Identify which cell holds the provided text, then report its (x, y) central coordinate. 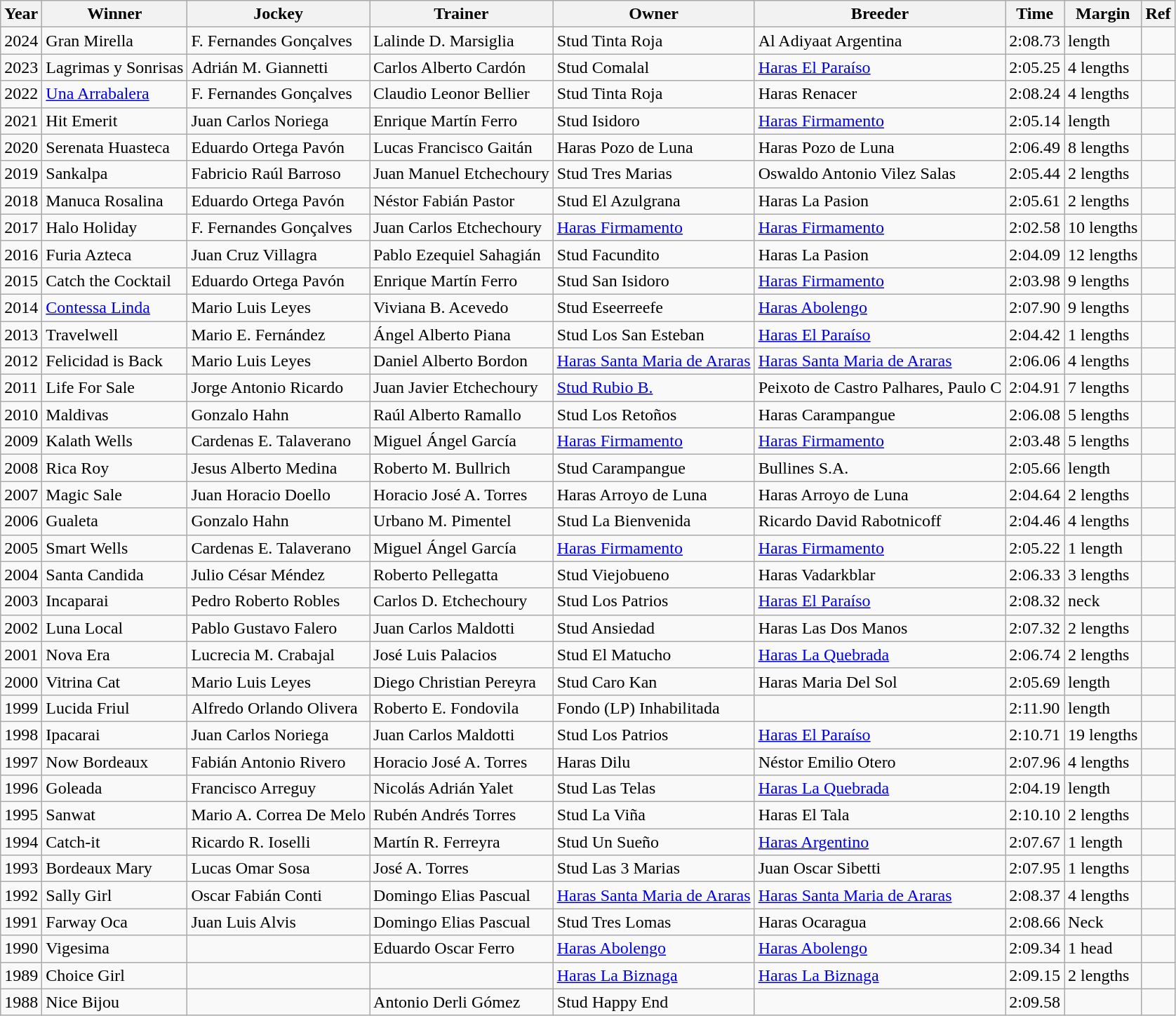
José A. Torres (462, 869)
Stud Rubio B. (654, 388)
2:10.10 (1035, 815)
Stud Los San Esteban (654, 335)
Nice Bijou (115, 1002)
2:08.32 (1035, 601)
2:05.22 (1035, 548)
Pablo Ezequiel Sahagián (462, 254)
Juan Luis Alvis (279, 922)
2000 (21, 681)
Stud Las 3 Marias (654, 869)
Haras Carampangue (880, 415)
Néstor Fabián Pastor (462, 201)
2018 (21, 201)
1999 (21, 708)
Kalath Wells (115, 441)
2:11.90 (1035, 708)
2023 (21, 67)
Juan Carlos Etchechoury (462, 227)
2007 (21, 495)
Year (21, 14)
Carlos Alberto Cardón (462, 67)
Time (1035, 14)
Halo Holiday (115, 227)
Stud La Bienvenida (654, 521)
neck (1103, 601)
Peixoto de Castro Palhares, Paulo C (880, 388)
Haras Las Dos Manos (880, 628)
Lucas Omar Sosa (279, 869)
2:04.42 (1035, 335)
Breeder (880, 14)
Stud Los Retoños (654, 415)
Goleada (115, 789)
Roberto Pellegatta (462, 575)
Fondo (LP) Inhabilitada (654, 708)
Ipacarai (115, 735)
Stud San Isidoro (654, 281)
2:07.90 (1035, 307)
Ricardo R. Ioselli (279, 842)
1998 (21, 735)
2:05.25 (1035, 67)
2019 (21, 174)
Vitrina Cat (115, 681)
2:09.58 (1035, 1002)
2:05.66 (1035, 468)
2:06.06 (1035, 361)
Stud Happy End (654, 1002)
Pedro Roberto Robles (279, 601)
2:05.69 (1035, 681)
Adrián M. Giannetti (279, 67)
Juan Horacio Doello (279, 495)
Carlos D. Etchechoury (462, 601)
Lucrecia M. Crabajal (279, 655)
Stud Caro Kan (654, 681)
Gran Mirella (115, 41)
Lucida Friul (115, 708)
2:06.49 (1035, 147)
Rubén Andrés Torres (462, 815)
2:08.73 (1035, 41)
Stud Ansiedad (654, 628)
Haras El Tala (880, 815)
2009 (21, 441)
2017 (21, 227)
Juan Cruz Villagra (279, 254)
Trainer (462, 14)
2021 (21, 121)
Manuca Rosalina (115, 201)
Stud Viejobueno (654, 575)
Serenata Huasteca (115, 147)
Margin (1103, 14)
Farway Oca (115, 922)
Stud Comalal (654, 67)
Felicidad is Back (115, 361)
Stud Las Telas (654, 789)
Neck (1103, 922)
Julio César Méndez (279, 575)
Choice Girl (115, 975)
Ricardo David Rabotnicoff (880, 521)
2:07.32 (1035, 628)
Diego Christian Pereyra (462, 681)
1988 (21, 1002)
Stud Un Sueño (654, 842)
Al Adiyaat Argentina (880, 41)
2:10.71 (1035, 735)
2:09.34 (1035, 949)
Alfredo Orlando Olivera (279, 708)
1990 (21, 949)
Sanwat (115, 815)
2:08.66 (1035, 922)
Stud El Matucho (654, 655)
Stud Eseerreefe (654, 307)
2:06.08 (1035, 415)
2:07.67 (1035, 842)
Stud Isidoro (654, 121)
2:03.98 (1035, 281)
Jorge Antonio Ricardo (279, 388)
Magic Sale (115, 495)
Winner (115, 14)
2002 (21, 628)
Lagrimas y Sonrisas (115, 67)
Furia Azteca (115, 254)
2:04.09 (1035, 254)
Incaparai (115, 601)
Haras Ocaragua (880, 922)
Rica Roy (115, 468)
Now Bordeaux (115, 761)
1 head (1103, 949)
Mario A. Correa De Melo (279, 815)
Oscar Fabián Conti (279, 895)
Gualeta (115, 521)
Sankalpa (115, 174)
Fabián Antonio Rivero (279, 761)
Nova Era (115, 655)
1993 (21, 869)
2010 (21, 415)
2001 (21, 655)
Nicolás Adrián Yalet (462, 789)
2005 (21, 548)
Fabricio Raúl Barroso (279, 174)
10 lengths (1103, 227)
Daniel Alberto Bordon (462, 361)
2:04.46 (1035, 521)
Lucas Francisco Gaitán (462, 147)
Claudio Leonor Bellier (462, 94)
Raúl Alberto Ramallo (462, 415)
1994 (21, 842)
2003 (21, 601)
2004 (21, 575)
2:04.64 (1035, 495)
Catch-it (115, 842)
Haras Maria Del Sol (880, 681)
1991 (21, 922)
Haras Vadarkblar (880, 575)
2:05.14 (1035, 121)
7 lengths (1103, 388)
Stud La Viña (654, 815)
Sally Girl (115, 895)
Francisco Arreguy (279, 789)
Martín R. Ferreyra (462, 842)
José Luis Palacios (462, 655)
Pablo Gustavo Falero (279, 628)
2022 (21, 94)
Roberto E. Fondovila (462, 708)
Stud Facundito (654, 254)
Smart Wells (115, 548)
Haras Dilu (654, 761)
Juan Oscar Sibetti (880, 869)
Juan Manuel Etchechoury (462, 174)
Stud Carampangue (654, 468)
2:05.44 (1035, 174)
Ref (1158, 14)
Bullines S.A. (880, 468)
Stud Tres Lomas (654, 922)
1996 (21, 789)
Juan Javier Etchechoury (462, 388)
2:04.91 (1035, 388)
12 lengths (1103, 254)
2024 (21, 41)
2013 (21, 335)
2:06.74 (1035, 655)
2:08.24 (1035, 94)
Oswaldo Antonio Vilez Salas (880, 174)
2:04.19 (1035, 789)
2015 (21, 281)
2011 (21, 388)
2:08.37 (1035, 895)
1997 (21, 761)
Haras Renacer (880, 94)
2014 (21, 307)
1989 (21, 975)
2:02.58 (1035, 227)
Mario E. Fernández (279, 335)
2006 (21, 521)
Owner (654, 14)
8 lengths (1103, 147)
Urbano M. Pimentel (462, 521)
Bordeaux Mary (115, 869)
2:05.61 (1035, 201)
Santa Candida (115, 575)
Haras Argentino (880, 842)
Hit Emerit (115, 121)
2:07.95 (1035, 869)
Ángel Alberto Piana (462, 335)
Viviana B. Acevedo (462, 307)
Jockey (279, 14)
19 lengths (1103, 735)
Stud El Azulgrana (654, 201)
2:09.15 (1035, 975)
Travelwell (115, 335)
Lalinde D. Marsiglia (462, 41)
2:03.48 (1035, 441)
Vigesima (115, 949)
2016 (21, 254)
2012 (21, 361)
2:06.33 (1035, 575)
2008 (21, 468)
Eduardo Oscar Ferro (462, 949)
2:07.96 (1035, 761)
Jesus Alberto Medina (279, 468)
Néstor Emilio Otero (880, 761)
1995 (21, 815)
Maldivas (115, 415)
Una Arrabalera (115, 94)
Life For Sale (115, 388)
Roberto M. Bullrich (462, 468)
Luna Local (115, 628)
3 lengths (1103, 575)
Antonio Derli Gómez (462, 1002)
2020 (21, 147)
1992 (21, 895)
Stud Tres Marias (654, 174)
Contessa Linda (115, 307)
Catch the Cocktail (115, 281)
